From the cell containing the given text, extract its center point as [x, y] coordinate. 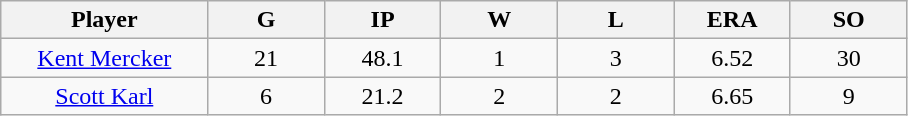
IP [382, 20]
21 [266, 58]
G [266, 20]
3 [616, 58]
Kent Mercker [104, 58]
21.2 [382, 96]
Scott Karl [104, 96]
W [500, 20]
48.1 [382, 58]
1 [500, 58]
6.52 [732, 58]
6 [266, 96]
30 [848, 58]
Player [104, 20]
9 [848, 96]
SO [848, 20]
L [616, 20]
6.65 [732, 96]
ERA [732, 20]
